From the cell containing the given text, extract its center point as (x, y) coordinate. 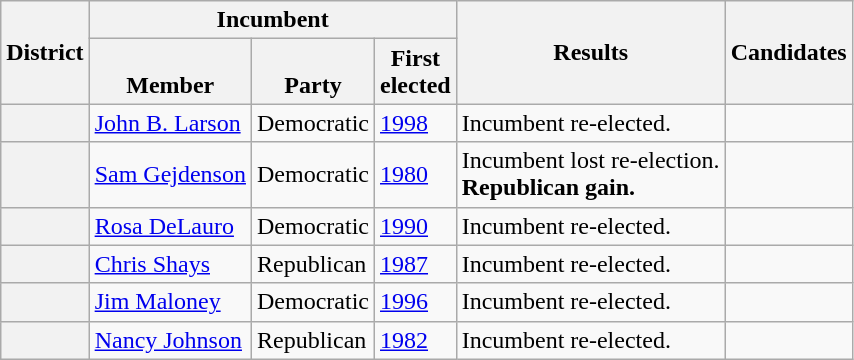
District (45, 52)
Incumbent lost re-election.Republican gain. (590, 174)
Firstelected (415, 72)
Incumbent (272, 20)
Rosa DeLauro (170, 226)
Member (170, 72)
1996 (415, 302)
Jim Maloney (170, 302)
Sam Gejdenson (170, 174)
John B. Larson (170, 123)
1980 (415, 174)
1998 (415, 123)
1987 (415, 264)
Chris Shays (170, 264)
Candidates (788, 52)
Nancy Johnson (170, 340)
Party (312, 72)
1990 (415, 226)
Results (590, 52)
1982 (415, 340)
